Determine the [x, y] coordinate at the center of the cell enclosing the given text.  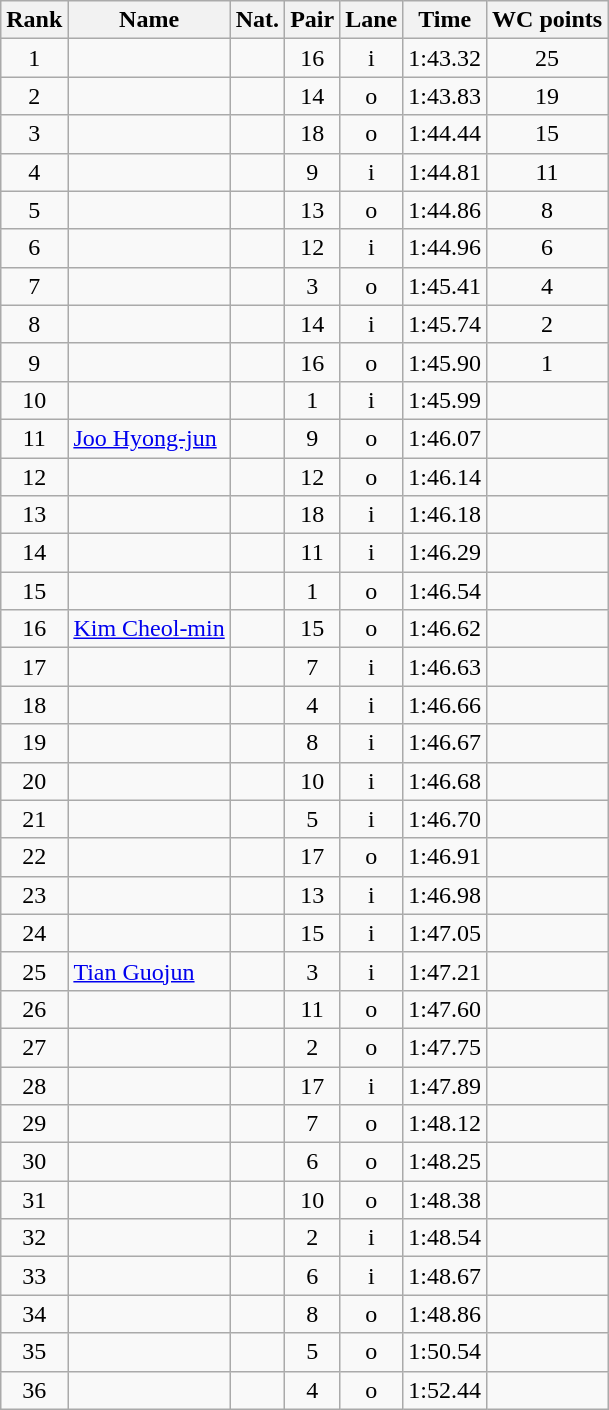
1:46.14 [445, 477]
30 [34, 1162]
1:46.62 [445, 629]
1:50.54 [445, 1352]
1:48.86 [445, 1314]
Tian Guojun [149, 971]
1:45.74 [445, 324]
1:46.68 [445, 781]
28 [34, 1085]
1:46.07 [445, 438]
1:45.99 [445, 400]
Rank [34, 20]
1:47.05 [445, 933]
Joo Hyong-jun [149, 438]
Kim Cheol-min [149, 629]
22 [34, 857]
23 [34, 895]
1:43.32 [445, 58]
1:46.98 [445, 895]
36 [34, 1390]
1:44.81 [445, 172]
35 [34, 1352]
1:46.54 [445, 591]
1:46.29 [445, 553]
1:46.18 [445, 515]
1:52.44 [445, 1390]
Lane [372, 20]
1:46.91 [445, 857]
Name [149, 20]
1:48.38 [445, 1200]
1:48.25 [445, 1162]
26 [34, 1009]
1:47.89 [445, 1085]
1:43.83 [445, 96]
1:48.67 [445, 1276]
1:47.21 [445, 971]
1:48.12 [445, 1124]
1:46.63 [445, 667]
33 [34, 1276]
1:47.75 [445, 1047]
1:44.86 [445, 210]
1:46.70 [445, 819]
Pair [312, 20]
1:45.90 [445, 362]
WC points [548, 20]
1:44.44 [445, 134]
1:45.41 [445, 286]
1:48.54 [445, 1238]
1:44.96 [445, 248]
1:47.60 [445, 1009]
1:46.66 [445, 705]
Time [445, 20]
34 [34, 1314]
29 [34, 1124]
24 [34, 933]
21 [34, 819]
Nat. [257, 20]
32 [34, 1238]
1:46.67 [445, 743]
31 [34, 1200]
27 [34, 1047]
20 [34, 781]
